Extract the [X, Y] coordinate from the center of the cell holding the provided text.  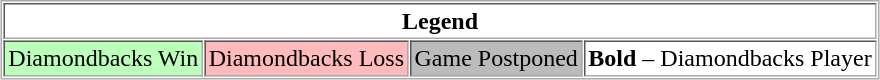
Game Postponed [496, 58]
Diamondbacks Win [104, 58]
Bold – Diamondbacks Player [730, 58]
Legend [440, 21]
Diamondbacks Loss [306, 58]
